Provide the (x, y) coordinate of the cell's center where the given text is located.  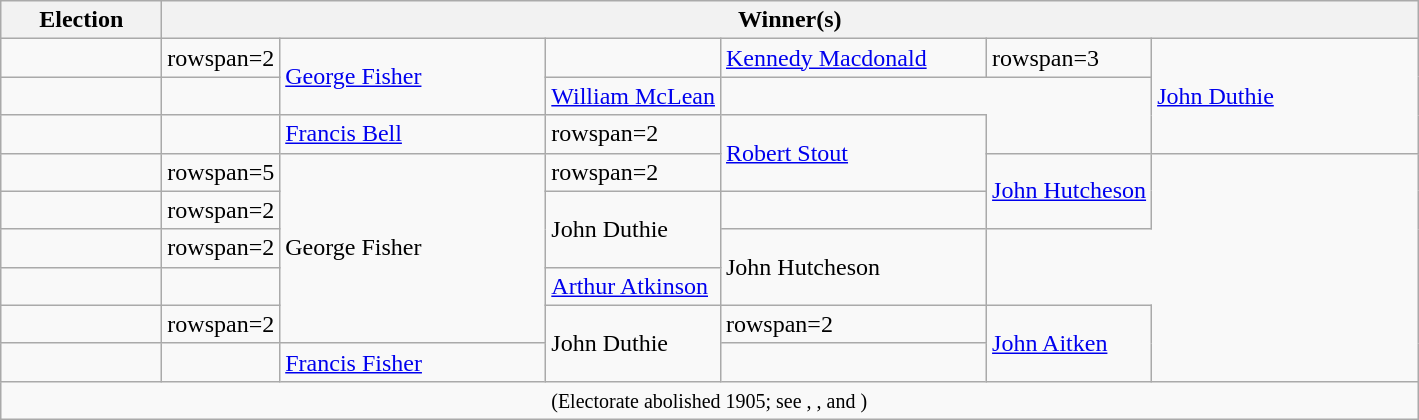
Election (82, 20)
Arthur Atkinson (634, 286)
Francis Fisher (413, 362)
Francis Bell (413, 134)
rowspan=5 (221, 172)
(Electorate abolished 1905; see , , and ) (710, 400)
Winner(s) (790, 20)
John Aitken (1070, 343)
Kennedy Macdonald (853, 58)
Robert Stout (853, 153)
rowspan=3 (1070, 58)
William McLean (634, 96)
